Detect which cell encompasses the target text, then output its [x, y] center coordinate. 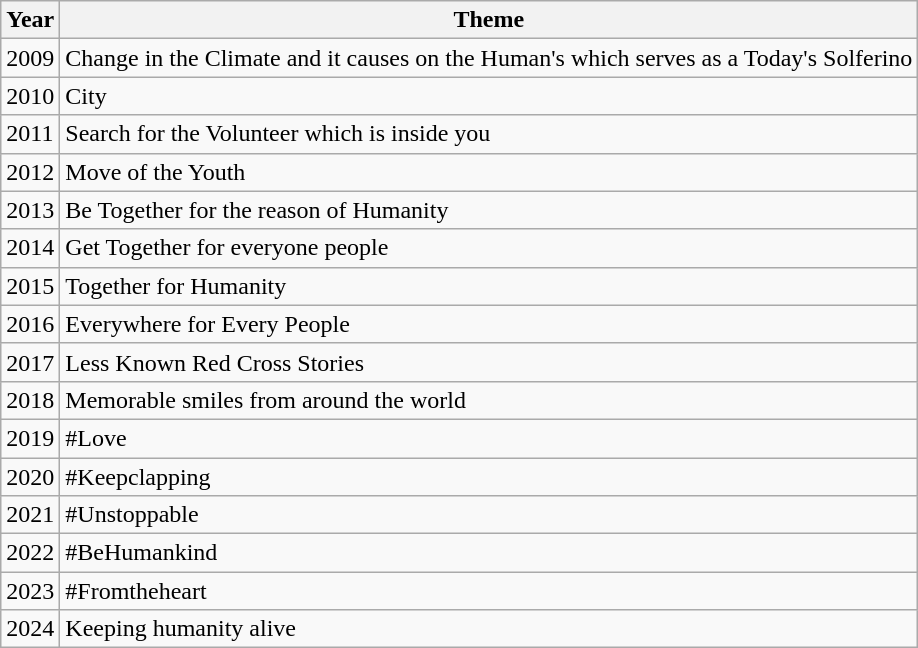
2020 [30, 477]
2021 [30, 515]
Be Together for the reason of Humanity [489, 210]
#Love [489, 438]
Search for the Volunteer which is inside you [489, 134]
#Unstoppable [489, 515]
2018 [30, 400]
Less Known Red Cross Stories [489, 362]
2012 [30, 172]
City [489, 96]
Move of the Youth [489, 172]
#Fromtheheart [489, 591]
2011 [30, 134]
2015 [30, 286]
2010 [30, 96]
2014 [30, 248]
2016 [30, 324]
Everywhere for Every People [489, 324]
2022 [30, 553]
#BeHumankind [489, 553]
2019 [30, 438]
2009 [30, 58]
2017 [30, 362]
Together for Humanity [489, 286]
2023 [30, 591]
#Keepclapping [489, 477]
Theme [489, 20]
2013 [30, 210]
Change in the Climate and it causes on the Human's which serves as a Today's Solferino [489, 58]
Keeping humanity alive [489, 629]
2024 [30, 629]
Year [30, 20]
Get Together for everyone people [489, 248]
Memorable smiles from around the world [489, 400]
